For the text-containing cell, return its midpoint in (X, Y) coordinate format. 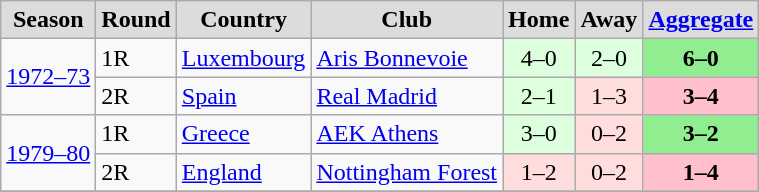
Away (609, 20)
Luxembourg (244, 58)
1–3 (609, 96)
4–0 (539, 58)
3–2 (701, 134)
1972–73 (48, 77)
Home (539, 20)
Aggregate (701, 20)
England (244, 172)
Season (48, 20)
Club (407, 20)
3–4 (701, 96)
AEK Athens (407, 134)
2–1 (539, 96)
1979–80 (48, 153)
Spain (244, 96)
Greece (244, 134)
Round (136, 20)
Real Madrid (407, 96)
Aris Bonnevoie (407, 58)
1–2 (539, 172)
Country (244, 20)
Nottingham Forest (407, 172)
2–0 (609, 58)
6–0 (701, 58)
1–4 (701, 172)
3–0 (539, 134)
